Provide the [x, y] coordinate of the cell's center where the given text is located.  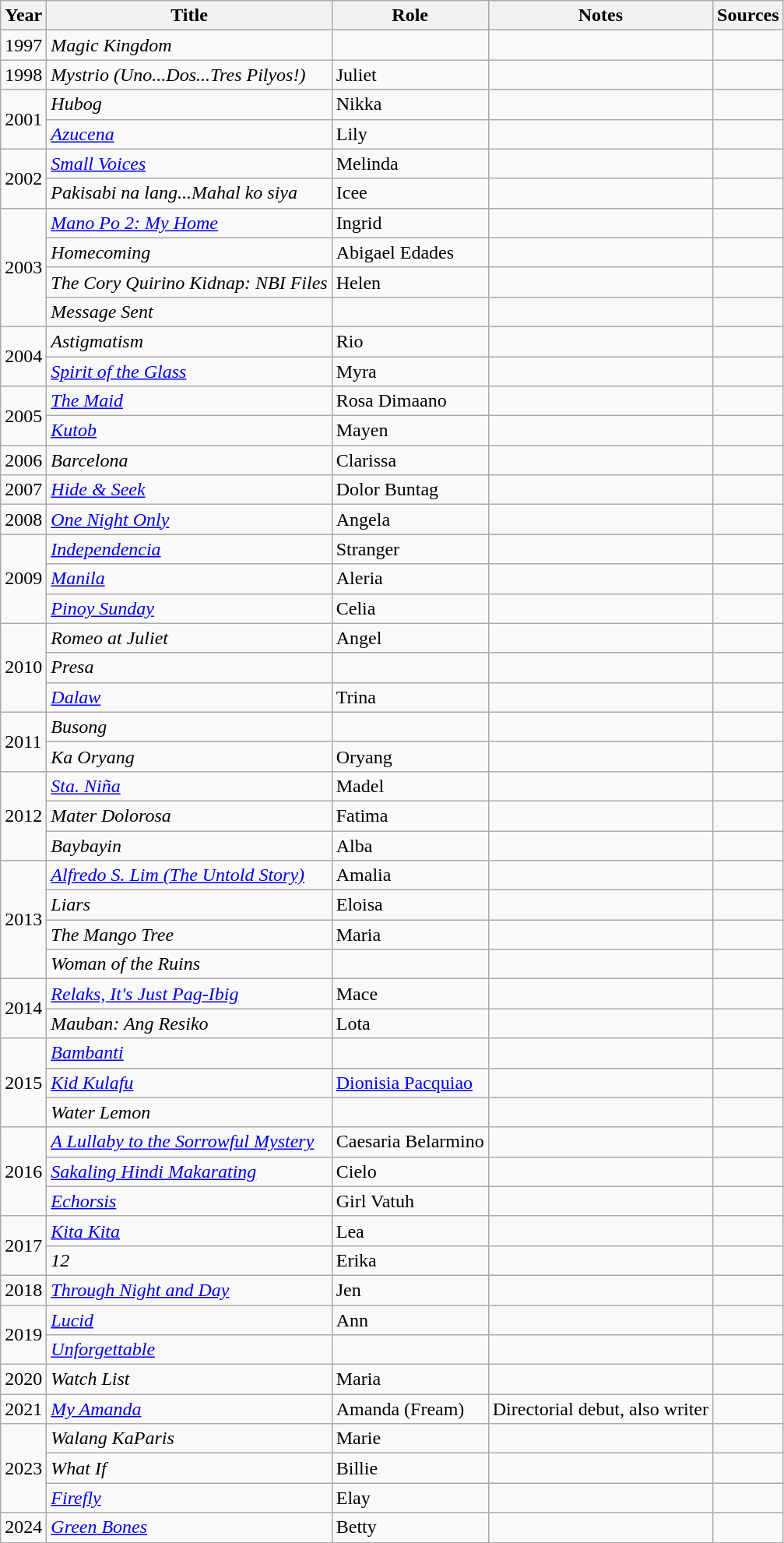
Sta. Niña [189, 786]
2024 [23, 1527]
Pinoy Sunday [189, 608]
Mystrio (Uno...Dos...Tres Pilyos!) [189, 75]
2014 [23, 1009]
2006 [23, 460]
Relaks, It's Just Pag-Ibig [189, 994]
Liars [189, 905]
Madel [410, 786]
Mano Po 2: My Home [189, 223]
The Maid [189, 401]
Betty [410, 1527]
Through Night and Day [189, 1290]
Presa [189, 668]
Kutob [189, 431]
Baybayin [189, 845]
Girl Vatuh [410, 1201]
The Mango Tree [189, 935]
Caesaria Belarmino [410, 1142]
2018 [23, 1290]
Amanda (Fream) [410, 1409]
2017 [23, 1245]
Fatima [410, 816]
2021 [23, 1409]
Notes [600, 16]
Watch List [189, 1379]
2013 [23, 920]
Dalaw [189, 697]
Oryang [410, 756]
Bambanti [189, 1053]
Celia [410, 608]
2004 [23, 356]
Angel [410, 638]
Clarissa [410, 460]
Ann [410, 1320]
Busong [189, 727]
2020 [23, 1379]
Pakisabi na lang...Mahal ko siya [189, 193]
Message Sent [189, 312]
Hide & Seek [189, 490]
Juliet [410, 75]
Ka Oryang [189, 756]
2008 [23, 520]
Alfredo S. Lim (The Untold Story) [189, 875]
Independencia [189, 549]
Green Bones [189, 1527]
Jen [410, 1290]
Barcelona [189, 460]
1997 [23, 45]
Magic Kingdom [189, 45]
Dionisia Pacquiao [410, 1083]
One Night Only [189, 520]
Lucid [189, 1320]
Homecoming [189, 252]
Mayen [410, 431]
Water Lemon [189, 1112]
Lily [410, 134]
Sources [749, 16]
2001 [23, 119]
Mace [410, 994]
Sakaling Hindi Makarating [189, 1171]
2007 [23, 490]
Astigmatism [189, 341]
Directorial debut, also writer [600, 1409]
Manila [189, 579]
2023 [23, 1468]
Kita Kita [189, 1231]
My Amanda [189, 1409]
Rosa Dimaano [410, 401]
2002 [23, 178]
Marie [410, 1439]
Hubog [189, 104]
12 [189, 1260]
Kid Kulafu [189, 1083]
Rio [410, 341]
Myra [410, 372]
2003 [23, 267]
Eloisa [410, 905]
2010 [23, 668]
Walang KaParis [189, 1439]
Abigael Edades [410, 252]
Small Voices [189, 164]
Lea [410, 1231]
Melinda [410, 164]
2005 [23, 416]
Alba [410, 845]
Lota [410, 1023]
Year [23, 16]
Amalia [410, 875]
What If [189, 1468]
Dolor Buntag [410, 490]
Trina [410, 697]
1998 [23, 75]
Ingrid [410, 223]
Mauban: Ang Resiko [189, 1023]
Erika [410, 1260]
Elay [410, 1498]
Angela [410, 520]
A Lullaby to the Sorrowful Mystery [189, 1142]
Echorsis [189, 1201]
2012 [23, 816]
2015 [23, 1083]
Romeo at Juliet [189, 638]
Aleria [410, 579]
Nikka [410, 104]
Stranger [410, 549]
2019 [23, 1335]
The Cory Quirino Kidnap: NBI Files [189, 282]
Cielo [410, 1171]
Role [410, 16]
Firefly [189, 1498]
2009 [23, 579]
Title [189, 16]
Unforgettable [189, 1350]
Mater Dolorosa [189, 816]
Helen [410, 282]
Azucena [189, 134]
Spirit of the Glass [189, 372]
Icee [410, 193]
2011 [23, 742]
Billie [410, 1468]
2016 [23, 1171]
Woman of the Ruins [189, 964]
